Return the [x, y] coordinate for the center point of the cell that contains the specified text.  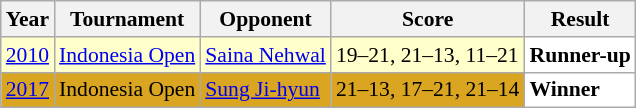
2010 [28, 55]
Score [428, 19]
Year [28, 19]
19–21, 21–13, 11–21 [428, 55]
Result [580, 19]
Saina Nehwal [266, 55]
Tournament [127, 19]
2017 [28, 90]
Sung Ji-hyun [266, 90]
Runner-up [580, 55]
21–13, 17–21, 21–14 [428, 90]
Winner [580, 90]
Opponent [266, 19]
